Pinpoint the cell where the given text exists, returning its [X, Y] midpoint coordinate. 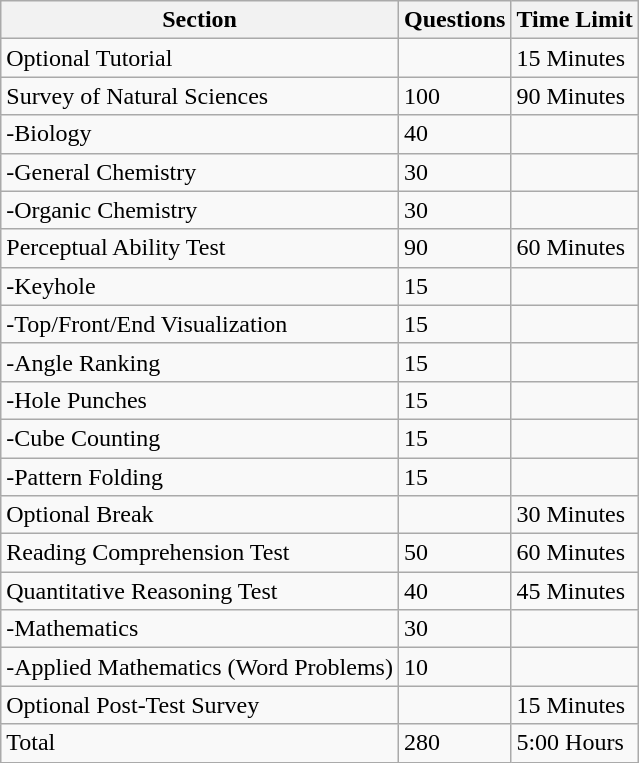
100 [454, 96]
90 [454, 248]
Section [200, 20]
Perceptual Ability Test [200, 248]
30 Minutes [574, 515]
280 [454, 743]
45 Minutes [574, 591]
Questions [454, 20]
Time Limit [574, 20]
Total [200, 743]
-General Chemistry [200, 172]
Quantitative Reasoning Test [200, 591]
-Hole Punches [200, 400]
-Biology [200, 134]
90 Minutes [574, 96]
-Top/Front/End Visualization [200, 324]
-Cube Counting [200, 438]
Reading Comprehension Test [200, 553]
10 [454, 667]
50 [454, 553]
-Applied Mathematics (Word Problems) [200, 667]
-Keyhole [200, 286]
Optional Post-Test Survey [200, 705]
Survey of Natural Sciences [200, 96]
-Organic Chemistry [200, 210]
Optional Tutorial [200, 58]
Optional Break [200, 515]
-Pattern Folding [200, 477]
5:00 Hours [574, 743]
-Angle Ranking [200, 362]
-Mathematics [200, 629]
